Find where the given text appears and provide that cell's center as (x, y) coordinate. 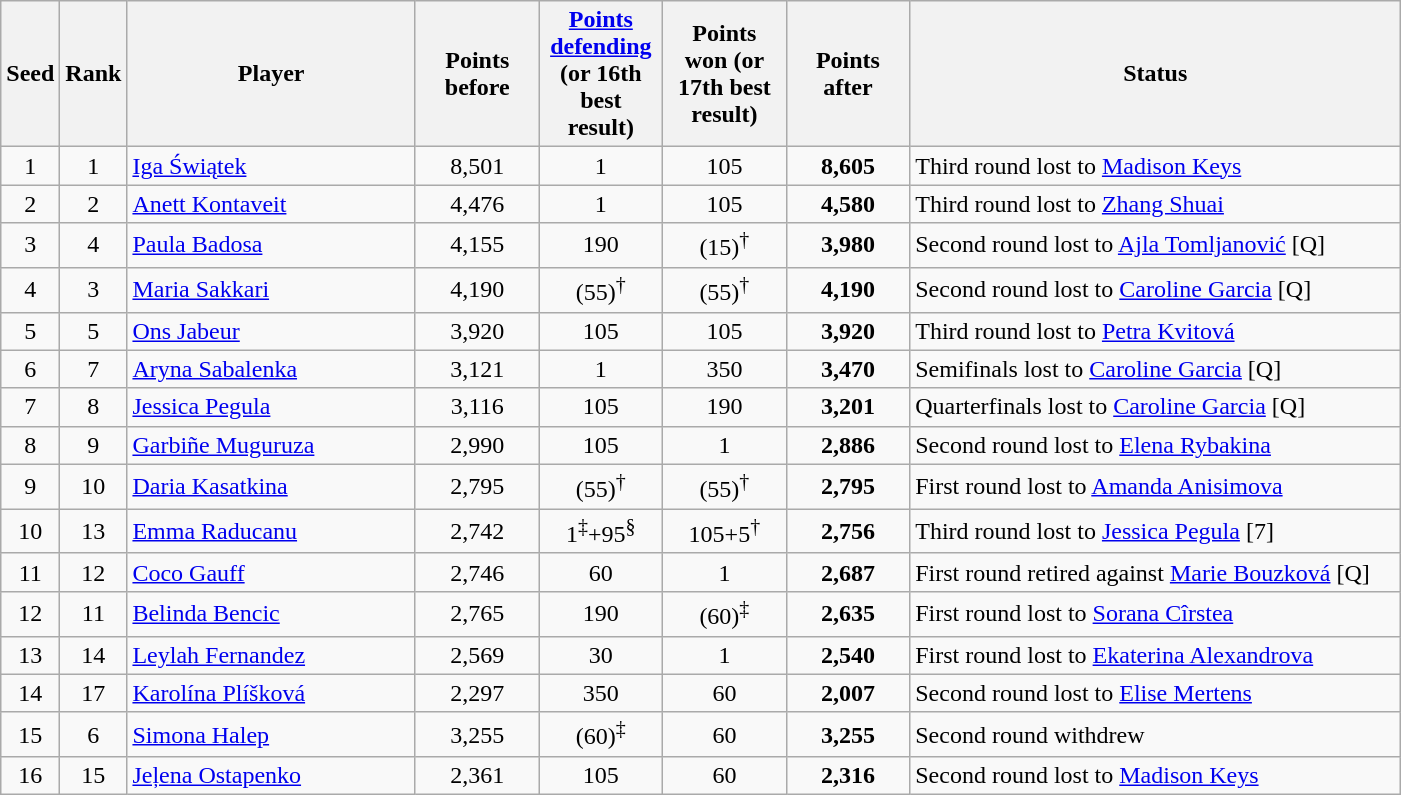
Paula Badosa (272, 246)
2,687 (848, 572)
8,605 (848, 166)
2,990 (477, 445)
Jeļena Ostapenko (272, 776)
Points after (848, 74)
Garbiñe Muguruza (272, 445)
Third round lost to Petra Kvitová (1156, 331)
Jessica Pegula (272, 407)
8,501 (477, 166)
2,316 (848, 776)
2,007 (848, 693)
Points won (or 17th best result) (725, 74)
4,476 (477, 204)
3,201 (848, 407)
First round retired against Marie Bouzková [Q] (1156, 572)
Third round lost to Jessica Pegula [7] (1156, 532)
2,746 (477, 572)
Maria Sakkari (272, 290)
First round lost to Amanda Anisimova (1156, 486)
2,297 (477, 693)
Points defending (or 16th best result) (601, 74)
Second round lost to Ajla Tomljanović [Q] (1156, 246)
Status (1156, 74)
2,756 (848, 532)
Player (272, 74)
3,116 (477, 407)
Iga Świątek (272, 166)
4,580 (848, 204)
Aryna Sabalenka (272, 369)
Second round lost to Madison Keys (1156, 776)
Second round lost to Elise Mertens (1156, 693)
Seed (30, 74)
Coco Gauff (272, 572)
Leylah Fernandez (272, 655)
Belinda Bencic (272, 614)
Points before (477, 74)
2,886 (848, 445)
Anett Kontaveit (272, 204)
Third round lost to Madison Keys (1156, 166)
Simona Halep (272, 734)
2,569 (477, 655)
Karolína Plíšková (272, 693)
2,635 (848, 614)
3,470 (848, 369)
Second round lost to Elena Rybakina (1156, 445)
4,155 (477, 246)
105+5† (725, 532)
Semifinals lost to Caroline Garcia [Q] (1156, 369)
Emma Raducanu (272, 532)
Rank (94, 74)
First round lost to Sorana Cîrstea (1156, 614)
2,765 (477, 614)
2,540 (848, 655)
Quarterfinals lost to Caroline Garcia [Q] (1156, 407)
(15)† (725, 246)
16 (30, 776)
Daria Kasatkina (272, 486)
First round lost to Ekaterina Alexandrova (1156, 655)
30 (601, 655)
17 (94, 693)
3,980 (848, 246)
2,361 (477, 776)
2,742 (477, 532)
Second round lost to Caroline Garcia [Q] (1156, 290)
Ons Jabeur (272, 331)
1‡+95§ (601, 532)
3,121 (477, 369)
Third round lost to Zhang Shuai (1156, 204)
Second round withdrew (1156, 734)
